Scan for the cell matching the given text and deliver its [X, Y] coordinate at center. 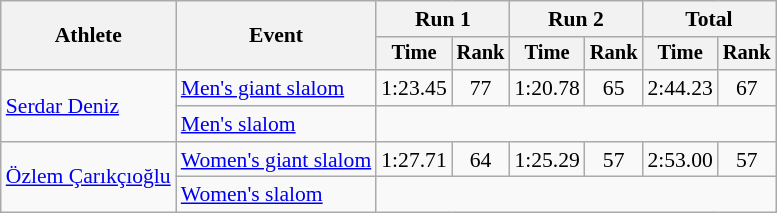
Run 2 [576, 19]
1:20.78 [546, 88]
Men's slalom [276, 124]
2:53.00 [680, 160]
Men's giant slalom [276, 88]
Women's slalom [276, 195]
65 [614, 88]
Women's giant slalom [276, 160]
77 [481, 88]
1:23.45 [414, 88]
1:25.29 [546, 160]
1:27.71 [414, 160]
Run 1 [442, 19]
Event [276, 36]
Athlete [88, 36]
Serdar Deniz [88, 106]
Total [708, 19]
2:44.23 [680, 88]
64 [481, 160]
Özlem Çarıkçıoğlu [88, 178]
67 [747, 88]
